Extract the (X, Y) coordinate from the center of the cell holding the provided text.  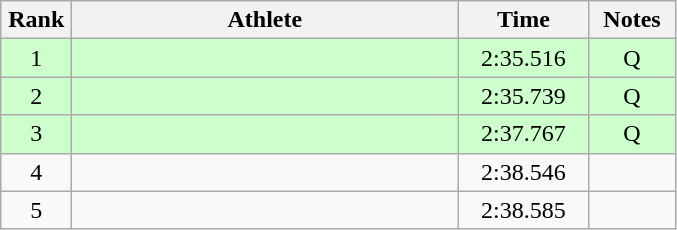
2:38.546 (524, 172)
Rank (36, 20)
Athlete (265, 20)
1 (36, 58)
Time (524, 20)
2:37.767 (524, 134)
2 (36, 96)
2:38.585 (524, 210)
2:35.516 (524, 58)
Notes (632, 20)
3 (36, 134)
2:35.739 (524, 96)
4 (36, 172)
5 (36, 210)
